Extract the [x, y] coordinate from the center of the cell holding the provided text.  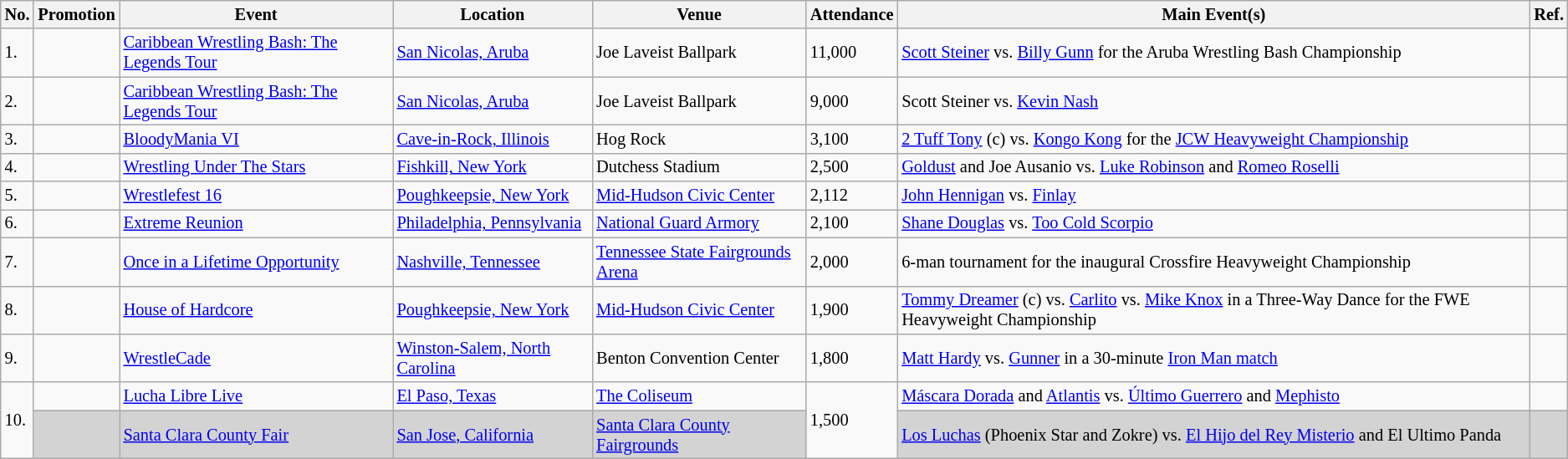
Extreme Reunion [256, 223]
Once in a Lifetime Opportunity [256, 262]
National Guard Armory [699, 223]
1,500 [851, 420]
San Jose, California [493, 435]
Lucha Libre Live [256, 396]
9. [18, 358]
John Hennigan vs. Finlay [1213, 196]
Event [256, 14]
Scott Steiner vs. Kevin Nash [1213, 101]
Santa Clara County Fair [256, 435]
6. [18, 223]
2,500 [851, 167]
Attendance [851, 14]
No. [18, 14]
Wrestling Under The Stars [256, 167]
8. [18, 310]
1,800 [851, 358]
Winston-Salem, North Carolina [493, 358]
House of Hardcore [256, 310]
Benton Convention Center [699, 358]
2 Tuff Tony (c) vs. Kongo Kong for the JCW Heavyweight Championship [1213, 139]
Santa Clara County Fairgrounds [699, 435]
Tommy Dreamer (c) vs. Carlito vs. Mike Knox in a Three-Way Dance for the FWE Heavyweight Championship [1213, 310]
Shane Douglas vs. Too Cold Scorpio [1213, 223]
1. [18, 53]
El Paso, Texas [493, 396]
Cave-in-Rock, Illinois [493, 139]
Main Event(s) [1213, 14]
11,000 [851, 53]
The Coliseum [699, 396]
Los Luchas (Phoenix Star and Zokre) vs. El Hijo del Rey Misterio and El Ultimo Panda [1213, 435]
Hog Rock [699, 139]
Venue [699, 14]
Matt Hardy vs. Gunner in a 30-minute Iron Man match [1213, 358]
WrestleCade [256, 358]
3,100 [851, 139]
2,000 [851, 262]
Fishkill, New York [493, 167]
2,112 [851, 196]
6-man tournament for the inaugural Crossfire Heavyweight Championship [1213, 262]
1,900 [851, 310]
BloodyMania VI [256, 139]
Promotion [76, 14]
10. [18, 420]
3. [18, 139]
Location [493, 14]
Philadelphia, Pennsylvania [493, 223]
Tennessee State Fairgrounds Arena [699, 262]
Scott Steiner vs. Billy Gunn for the Aruba Wrestling Bash Championship [1213, 53]
Ref. [1549, 14]
Nashville, Tennessee [493, 262]
4. [18, 167]
Dutchess Stadium [699, 167]
Máscara Dorada and Atlantis vs. Último Guerrero and Mephisto [1213, 396]
Goldust and Joe Ausanio vs. Luke Robinson and Romeo Roselli [1213, 167]
Wrestlefest 16 [256, 196]
2,100 [851, 223]
7. [18, 262]
2. [18, 101]
9,000 [851, 101]
5. [18, 196]
